Detect which cell encompasses the target text, then output its [X, Y] center coordinate. 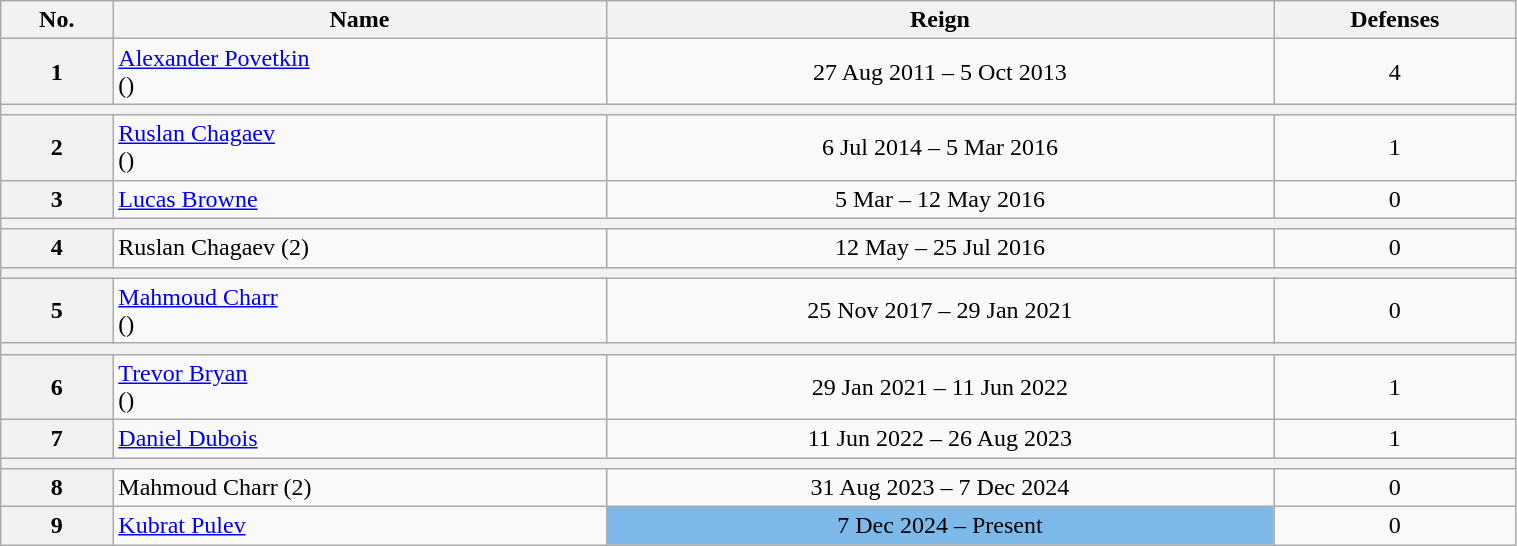
Mahmoud Charr() [360, 310]
29 Jan 2021 – 11 Jun 2022 [940, 386]
5 [57, 310]
6 Jul 2014 – 5 Mar 2016 [940, 148]
Ruslan Chagaev() [360, 148]
Alexander Povetkin() [360, 72]
25 Nov 2017 – 29 Jan 2021 [940, 310]
Kubrat Pulev [360, 526]
No. [57, 20]
Name [360, 20]
27 Aug 2011 – 5 Oct 2013 [940, 72]
7 [57, 438]
Daniel Dubois [360, 438]
Defenses [1395, 20]
6 [57, 386]
3 [57, 199]
5 Mar – 12 May 2016 [940, 199]
12 May – 25 Jul 2016 [940, 248]
Trevor Bryan() [360, 386]
11 Jun 2022 – 26 Aug 2023 [940, 438]
9 [57, 526]
31 Aug 2023 – 7 Dec 2024 [940, 488]
2 [57, 148]
7 Dec 2024 – Present [940, 526]
Mahmoud Charr (2) [360, 488]
Ruslan Chagaev (2) [360, 248]
Reign [940, 20]
Lucas Browne [360, 199]
8 [57, 488]
